Return [X, Y] of the center of cell containing provided text 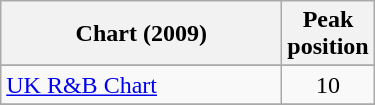
Chart (2009) [142, 34]
UK R&B Chart [142, 85]
10 [328, 85]
Peakposition [328, 34]
